Locate the cell with the specified text and output its [x, y] center coordinate. 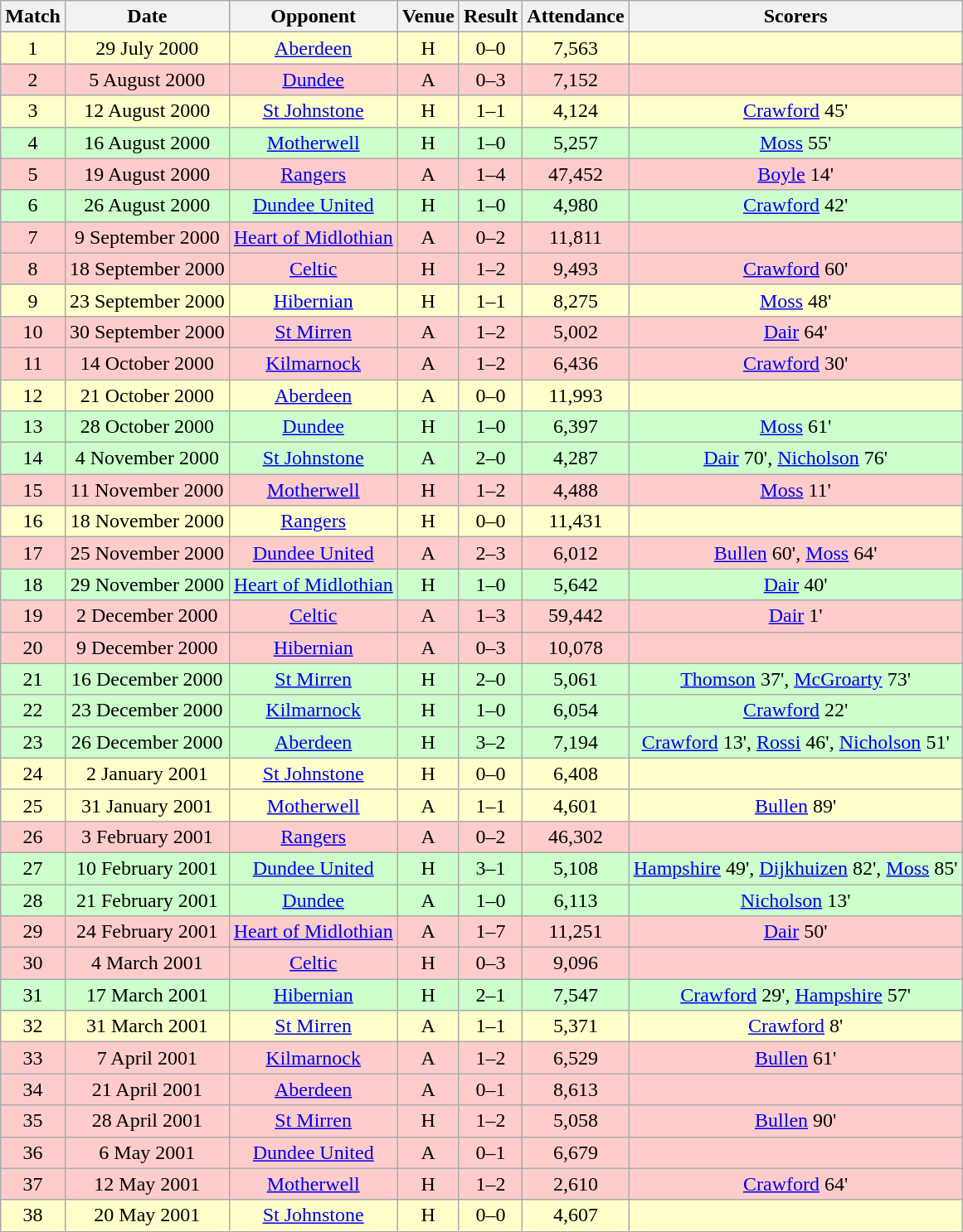
11 November 2000 [147, 490]
36 [33, 1152]
6 [33, 206]
6,529 [576, 1058]
Moss 48' [795, 300]
21 April 2001 [147, 1089]
6,012 [576, 553]
2–1 [490, 995]
37 [33, 1184]
6,054 [576, 711]
30 September 2000 [147, 332]
17 March 2001 [147, 995]
4 March 2001 [147, 963]
26 [33, 837]
2 [33, 80]
12 May 2001 [147, 1184]
22 [33, 711]
13 [33, 427]
21 October 2000 [147, 395]
5,108 [576, 868]
4,124 [576, 111]
18 September 2000 [147, 269]
10,078 [576, 648]
7,547 [576, 995]
Result [490, 17]
4 November 2000 [147, 458]
31 March 2001 [147, 1026]
31 [33, 995]
Dair 1' [795, 616]
Scorers [795, 17]
Date [147, 17]
30 [33, 963]
Moss 11' [795, 490]
26 August 2000 [147, 206]
Thomson 37', McGroarty 73' [795, 679]
9,493 [576, 269]
3 February 2001 [147, 837]
6,408 [576, 774]
1–4 [490, 174]
2 December 2000 [147, 616]
3–1 [490, 868]
16 August 2000 [147, 143]
19 [33, 616]
28 [33, 900]
Crawford 60' [795, 269]
11,251 [576, 932]
11,993 [576, 395]
Bullen 61' [795, 1058]
28 October 2000 [147, 427]
25 November 2000 [147, 553]
29 [33, 932]
Venue [428, 17]
4,488 [576, 490]
6,397 [576, 427]
3–2 [490, 742]
12 August 2000 [147, 111]
4,980 [576, 206]
Dair 64' [795, 332]
24 February 2001 [147, 932]
20 [33, 648]
2,610 [576, 1184]
Dair 70', Nicholson 76' [795, 458]
Bullen 89' [795, 805]
Crawford 22' [795, 711]
Moss 55' [795, 143]
5 [33, 174]
47,452 [576, 174]
9 December 2000 [147, 648]
28 April 2001 [147, 1121]
16 [33, 521]
7,563 [576, 48]
19 August 2000 [147, 174]
6,436 [576, 363]
9 [33, 300]
6,113 [576, 900]
3 [33, 111]
Crawford 45' [795, 111]
7,152 [576, 80]
Nicholson 13' [795, 900]
Crawford 64' [795, 1184]
Bullen 90' [795, 1121]
7,194 [576, 742]
Crawford 8' [795, 1026]
16 December 2000 [147, 679]
Bullen 60', Moss 64' [795, 553]
Crawford 42' [795, 206]
Crawford 30' [795, 363]
Opponent [314, 17]
7 [33, 237]
20 May 2001 [147, 1215]
5,061 [576, 679]
5,371 [576, 1026]
4,287 [576, 458]
Hampshire 49', Dijkhuizen 82', Moss 85' [795, 868]
4,601 [576, 805]
Crawford 29', Hampshire 57' [795, 995]
21 February 2001 [147, 900]
10 [33, 332]
25 [33, 805]
8 [33, 269]
23 December 2000 [147, 711]
9,096 [576, 963]
5,257 [576, 143]
Crawford 13', Rossi 46', Nicholson 51' [795, 742]
1–7 [490, 932]
14 [33, 458]
6,679 [576, 1152]
27 [33, 868]
4,607 [576, 1215]
29 July 2000 [147, 48]
29 November 2000 [147, 584]
7 April 2001 [147, 1058]
Dair 50' [795, 932]
24 [33, 774]
38 [33, 1215]
1–3 [490, 616]
12 [33, 395]
17 [33, 553]
8,275 [576, 300]
5,642 [576, 584]
10 February 2001 [147, 868]
46,302 [576, 837]
21 [33, 679]
5 August 2000 [147, 80]
1 [33, 48]
14 October 2000 [147, 363]
11,811 [576, 237]
59,442 [576, 616]
9 September 2000 [147, 237]
Attendance [576, 17]
6 May 2001 [147, 1152]
8,613 [576, 1089]
5,002 [576, 332]
35 [33, 1121]
5,058 [576, 1121]
11 [33, 363]
2 January 2001 [147, 774]
23 [33, 742]
4 [33, 143]
23 September 2000 [147, 300]
Boyle 14' [795, 174]
33 [33, 1058]
2–3 [490, 553]
26 December 2000 [147, 742]
Match [33, 17]
32 [33, 1026]
15 [33, 490]
18 [33, 584]
34 [33, 1089]
11,431 [576, 521]
18 November 2000 [147, 521]
Moss 61' [795, 427]
31 January 2001 [147, 805]
Dair 40' [795, 584]
